Provide the (x, y) coordinate of the cell's center where the given text is located.  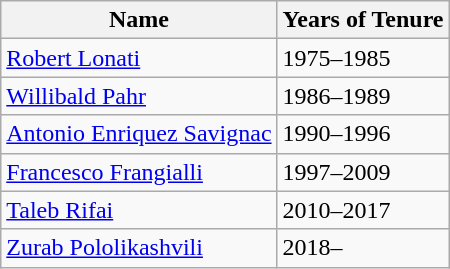
Name (139, 20)
1975–1985 (363, 58)
2010–2017 (363, 210)
Antonio Enriquez Savignac (139, 134)
1997–2009 (363, 172)
Robert Lonati (139, 58)
Francesco Frangialli (139, 172)
1990–1996 (363, 134)
1986–1989 (363, 96)
Zurab Pololikashvili (139, 248)
Willibald Pahr (139, 96)
2018– (363, 248)
Years of Tenure (363, 20)
Taleb Rifai (139, 210)
